Return the [x, y] coordinate for the center point of the cell that contains the specified text.  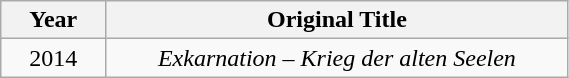
Exkarnation – Krieg der alten Seelen [337, 58]
Year [54, 20]
Original Title [337, 20]
2014 [54, 58]
